Detect which cell encompasses the target text, then output its (x, y) center coordinate. 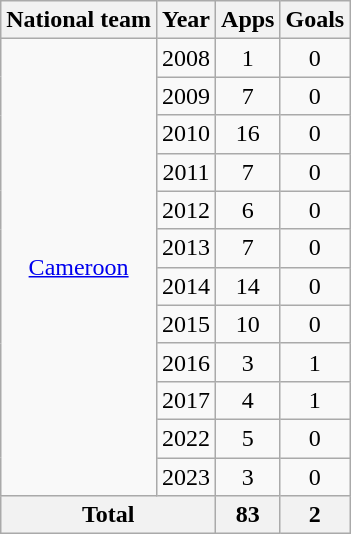
5 (248, 438)
Total (108, 515)
83 (248, 515)
Cameroon (79, 268)
Goals (315, 20)
2017 (186, 400)
2011 (186, 172)
2016 (186, 362)
16 (248, 134)
2013 (186, 248)
2014 (186, 286)
2008 (186, 58)
14 (248, 286)
Year (186, 20)
Apps (248, 20)
4 (248, 400)
National team (79, 20)
2 (315, 515)
2012 (186, 210)
6 (248, 210)
2015 (186, 324)
2010 (186, 134)
2023 (186, 477)
10 (248, 324)
2009 (186, 96)
2022 (186, 438)
